Search for the cell housing the specified text and yield its [x, y] center coordinate. 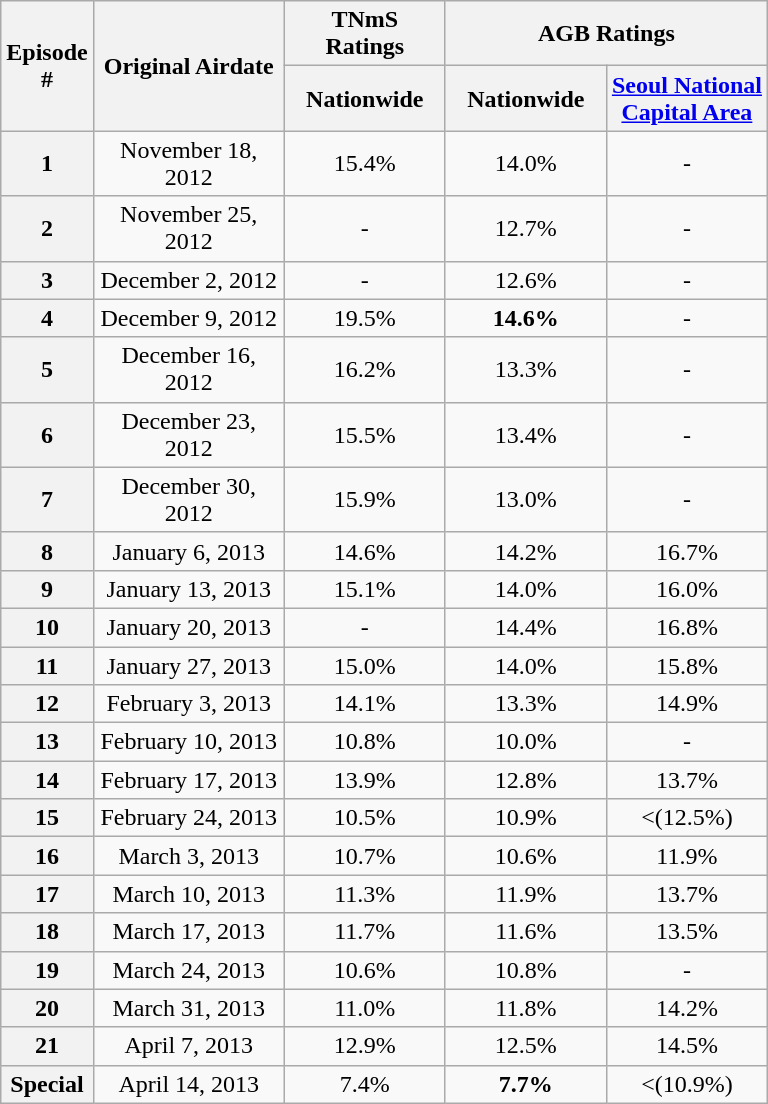
15.0% [364, 665]
TNmS Ratings [364, 34]
11.3% [364, 894]
2 [47, 228]
11.0% [364, 1008]
Episode # [47, 66]
January 6, 2013 [188, 551]
April 14, 2013 [188, 1084]
13.5% [686, 932]
17 [47, 894]
19.5% [364, 318]
15.9% [364, 500]
20 [47, 1008]
December 9, 2012 [188, 318]
1 [47, 164]
13.9% [364, 780]
16.2% [364, 370]
November 25, 2012 [188, 228]
6 [47, 434]
8 [47, 551]
March 10, 2013 [188, 894]
March 24, 2013 [188, 970]
14.5% [686, 1046]
March 3, 2013 [188, 856]
3 [47, 280]
12.6% [526, 280]
Special [47, 1084]
10.0% [526, 742]
March 17, 2013 [188, 932]
16.0% [686, 589]
14 [47, 780]
16.7% [686, 551]
<(12.5%) [686, 818]
13.4% [526, 434]
December 16, 2012 [188, 370]
18 [47, 932]
14.9% [686, 704]
15.1% [364, 589]
11.7% [364, 932]
December 30, 2012 [188, 500]
Original Airdate [188, 66]
12 [47, 704]
14.1% [364, 704]
February 24, 2013 [188, 818]
AGB Ratings [606, 34]
December 2, 2012 [188, 280]
7.7% [526, 1084]
January 20, 2013 [188, 627]
15 [47, 818]
January 13, 2013 [188, 589]
December 23, 2012 [188, 434]
13 [47, 742]
15.4% [364, 164]
10 [47, 627]
7.4% [364, 1084]
16.8% [686, 627]
March 31, 2013 [188, 1008]
November 18, 2012 [188, 164]
<(10.9%) [686, 1084]
Seoul National Capital Area [686, 98]
12.8% [526, 780]
15.5% [364, 434]
21 [47, 1046]
4 [47, 318]
February 10, 2013 [188, 742]
14.4% [526, 627]
12.5% [526, 1046]
11 [47, 665]
10.5% [364, 818]
15.8% [686, 665]
16 [47, 856]
January 27, 2013 [188, 665]
February 17, 2013 [188, 780]
12.9% [364, 1046]
13.0% [526, 500]
9 [47, 589]
April 7, 2013 [188, 1046]
10.9% [526, 818]
7 [47, 500]
11.6% [526, 932]
February 3, 2013 [188, 704]
10.7% [364, 856]
5 [47, 370]
11.8% [526, 1008]
19 [47, 970]
12.7% [526, 228]
